Return the (X, Y) coordinate for the center point of the cell that contains the specified text.  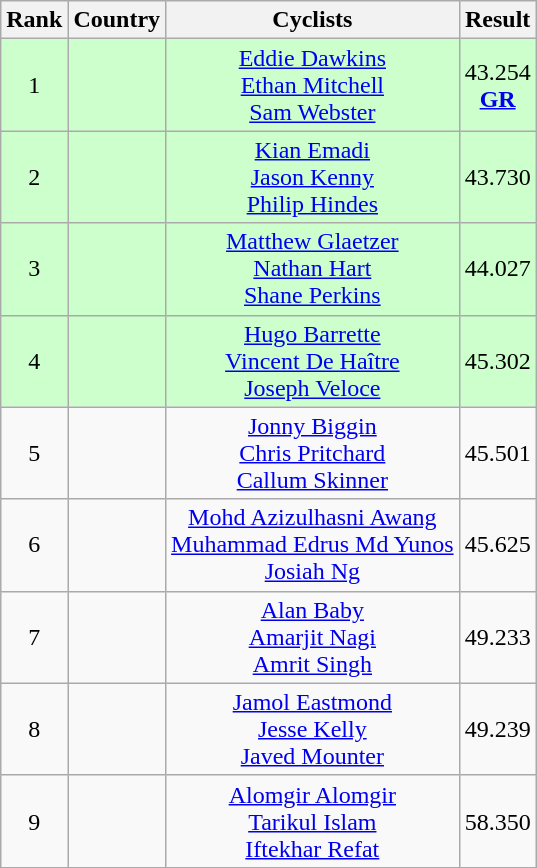
6 (34, 545)
44.027 (498, 269)
45.302 (498, 361)
43.730 (498, 177)
58.350 (498, 821)
45.625 (498, 545)
Kian EmadiJason KennyPhilip Hindes (313, 177)
7 (34, 637)
Matthew GlaetzerNathan HartShane Perkins (313, 269)
Eddie DawkinsEthan MitchellSam Webster (313, 85)
9 (34, 821)
5 (34, 453)
1 (34, 85)
Alomgir AlomgirTarikul IslamIftekhar Refat (313, 821)
Jamol EastmondJesse KellyJaved Mounter (313, 729)
2 (34, 177)
4 (34, 361)
49.239 (498, 729)
49.233 (498, 637)
Rank (34, 20)
3 (34, 269)
Result (498, 20)
43.254GR (498, 85)
Cyclists (313, 20)
Jonny BigginChris PritchardCallum Skinner (313, 453)
45.501 (498, 453)
Country (117, 20)
Mohd Azizulhasni AwangMuhammad Edrus Md YunosJosiah Ng (313, 545)
Hugo BarretteVincent De HaîtreJoseph Veloce (313, 361)
8 (34, 729)
Alan BabyAmarjit NagiAmrit Singh (313, 637)
